Capture the cell that displays the provided text and extract its (X, Y) central coordinate. 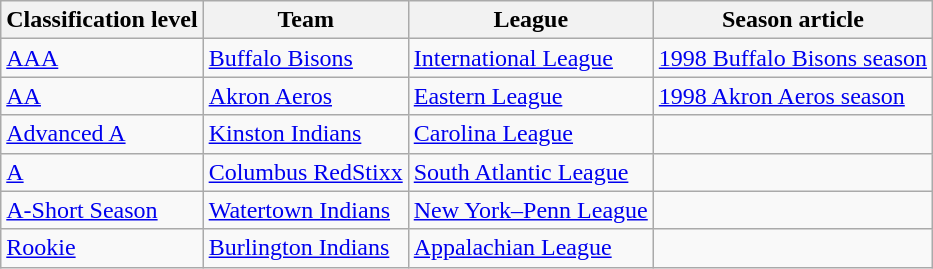
Classification level (102, 20)
Rookie (102, 248)
A (102, 172)
Team (306, 20)
AAA (102, 58)
Watertown Indians (306, 210)
Columbus RedStixx (306, 172)
Akron Aeros (306, 96)
International League (530, 58)
Buffalo Bisons (306, 58)
Carolina League (530, 134)
A-Short Season (102, 210)
Eastern League (530, 96)
AA (102, 96)
Burlington Indians (306, 248)
New York–Penn League (530, 210)
Season article (792, 20)
Appalachian League (530, 248)
1998 Akron Aeros season (792, 96)
League (530, 20)
South Atlantic League (530, 172)
Advanced A (102, 134)
1998 Buffalo Bisons season (792, 58)
Kinston Indians (306, 134)
